From the cell containing the given text, extract its center point as (x, y) coordinate. 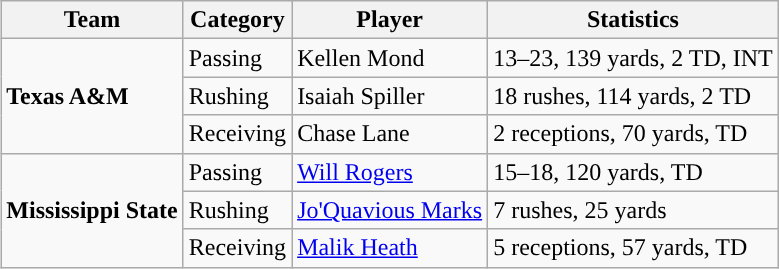
5 receptions, 57 yards, TD (634, 248)
Player (390, 20)
7 rushes, 25 yards (634, 210)
Category (237, 20)
Kellen Mond (390, 58)
Mississippi State (92, 210)
Malik Heath (390, 248)
Statistics (634, 20)
Jo'Quavious Marks (390, 210)
15–18, 120 yards, TD (634, 172)
Chase Lane (390, 134)
13–23, 139 yards, 2 TD, INT (634, 58)
18 rushes, 114 yards, 2 TD (634, 96)
Isaiah Spiller (390, 96)
Will Rogers (390, 172)
Texas A&M (92, 96)
Team (92, 20)
2 receptions, 70 yards, TD (634, 134)
